Pinpoint the cell where the given text exists, returning its (x, y) midpoint coordinate. 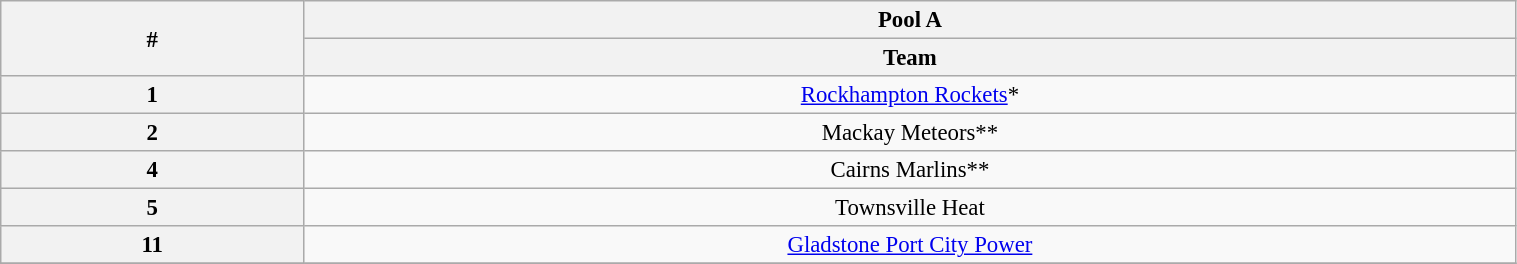
2 (152, 133)
1 (152, 95)
4 (152, 170)
Cairns Marlins** (910, 170)
Rockhampton Rockets* (910, 95)
Pool A (910, 20)
Mackay Meteors** (910, 133)
5 (152, 208)
Team (910, 58)
Townsville Heat (910, 208)
11 (152, 245)
# (152, 38)
Gladstone Port City Power (910, 245)
